Find where the given text appears and provide that cell's center as (x, y) coordinate. 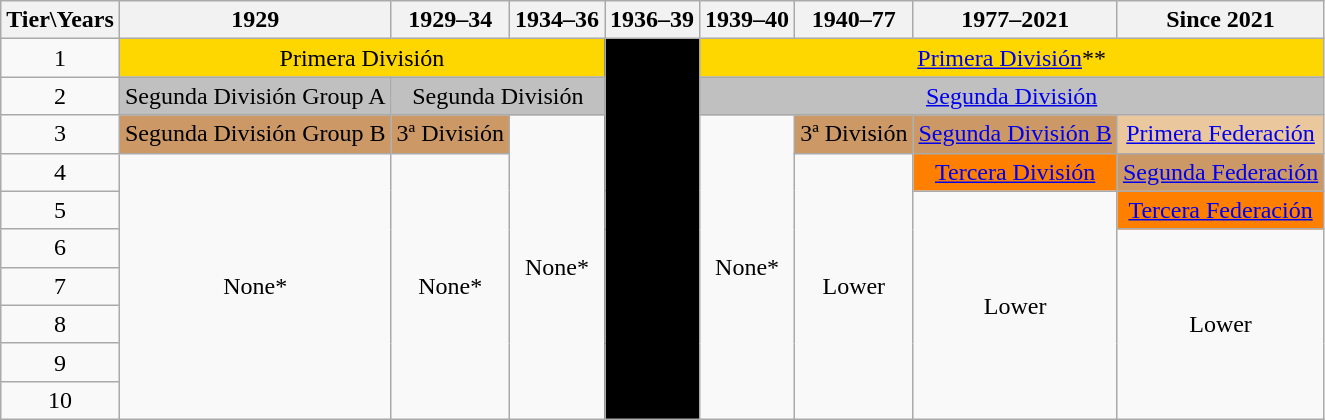
1 (60, 58)
Segunda División B (1015, 134)
3 (60, 134)
10 (60, 400)
1929–34 (450, 20)
Tercera División (1015, 172)
1940–77 (854, 20)
9 (60, 362)
1936–39 (652, 20)
1934–36 (556, 20)
1929 (255, 20)
Primera División** (1012, 58)
2 (60, 96)
Tier\Years (60, 20)
Segunda División Group A (255, 96)
5 (60, 210)
6 (60, 248)
8 (60, 324)
1939–40 (748, 20)
1977–2021 (1015, 20)
Segunda División Group B (255, 134)
Segunda Federación (1220, 172)
Since 2021 (1220, 20)
Tercera Federación (1220, 210)
7 (60, 286)
Primera División (362, 58)
4 (60, 172)
Primera Federación (1220, 134)
